From the cell containing the given text, extract its center point as [X, Y] coordinate. 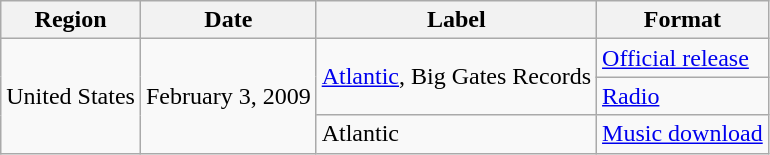
Atlantic, Big Gates Records [456, 77]
Date [228, 20]
Format [683, 20]
United States [71, 96]
February 3, 2009 [228, 96]
Atlantic [456, 134]
Radio [683, 96]
Music download [683, 134]
Region [71, 20]
Official release [683, 58]
Label [456, 20]
